For the text-containing cell, return its midpoint in (x, y) coordinate format. 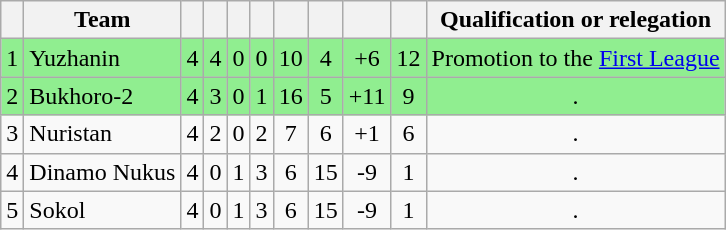
Nuristan (102, 134)
7 (290, 134)
Bukhoro-2 (102, 96)
9 (408, 96)
Dinamo Nukus (102, 172)
16 (290, 96)
Qualification or relegation (576, 20)
10 (290, 58)
Sokol (102, 210)
+6 (367, 58)
Promotion to the First League (576, 58)
Team (102, 20)
12 (408, 58)
+1 (367, 134)
Yuzhanin (102, 58)
+11 (367, 96)
